From the cell containing the given text, extract its center point as [x, y] coordinate. 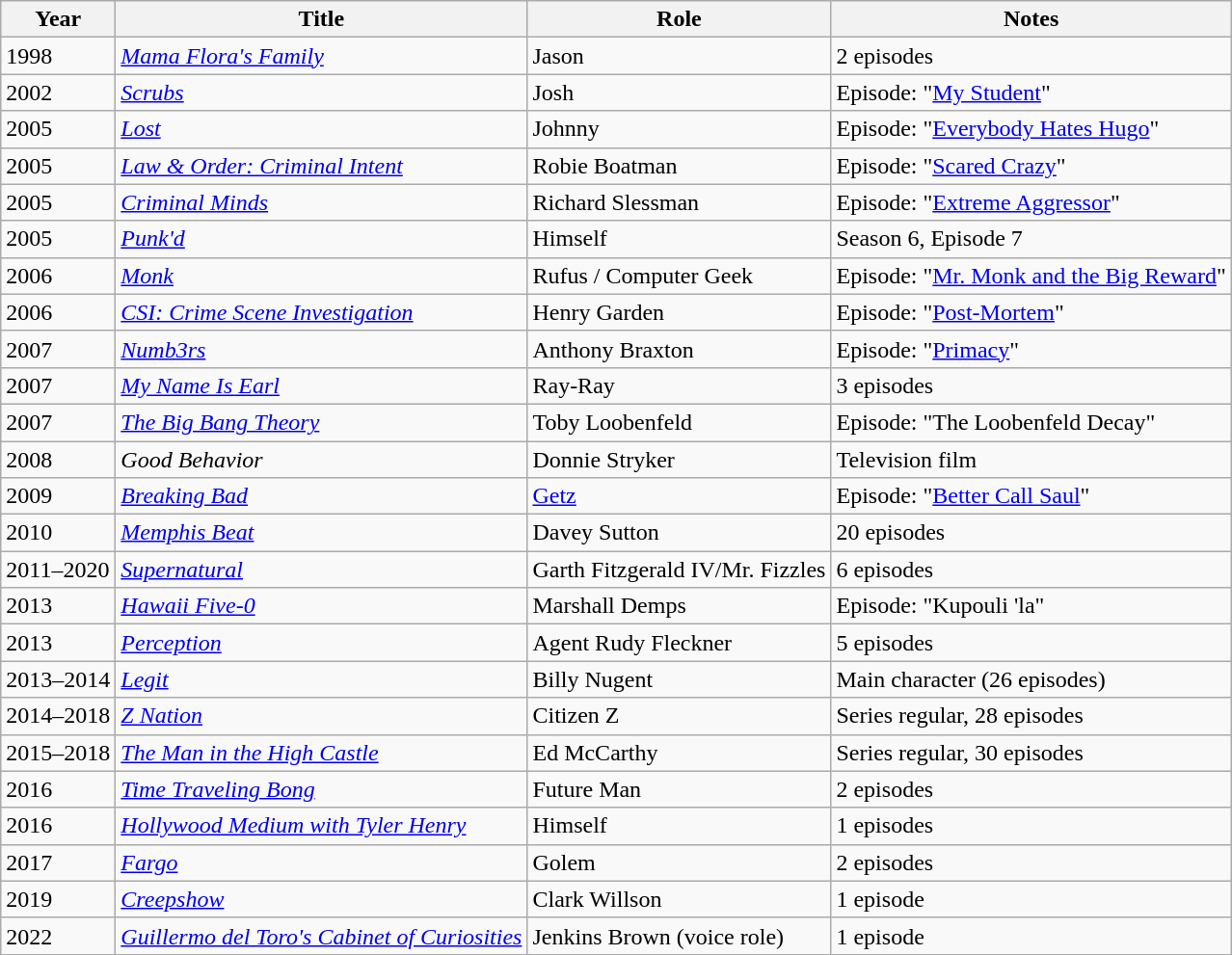
Davey Sutton [679, 533]
Golem [679, 862]
Jenkins Brown (voice role) [679, 936]
Lost [322, 129]
1 episodes [1031, 826]
Z Nation [322, 716]
2009 [58, 496]
Episode: "Scared Crazy" [1031, 166]
The Big Bang Theory [322, 422]
Monk [322, 276]
Guillermo del Toro's Cabinet of Curiosities [322, 936]
6 episodes [1031, 570]
2011–2020 [58, 570]
Toby Loobenfeld [679, 422]
2014–2018 [58, 716]
Mama Flora's Family [322, 56]
20 episodes [1031, 533]
2022 [58, 936]
2010 [58, 533]
2002 [58, 93]
CSI: Crime Scene Investigation [322, 312]
Title [322, 19]
Time Traveling Bong [322, 789]
Episode: "Kupouli 'la" [1031, 606]
Rufus / Computer Geek [679, 276]
2017 [58, 862]
Episode: "Extreme Aggressor" [1031, 202]
Citizen Z [679, 716]
Law & Order: Criminal Intent [322, 166]
Future Man [679, 789]
Numb3rs [322, 349]
Criminal Minds [322, 202]
My Name Is Earl [322, 385]
Robie Boatman [679, 166]
Scrubs [322, 93]
2015–2018 [58, 753]
Garth Fitzgerald IV/Mr. Fizzles [679, 570]
Ray-Ray [679, 385]
Good Behavior [322, 460]
5 episodes [1031, 643]
2013–2014 [58, 679]
The Man in the High Castle [322, 753]
Episode: "Primacy" [1031, 349]
Creepshow [322, 899]
Notes [1031, 19]
Clark Willson [679, 899]
Episode: "Post-Mortem" [1031, 312]
3 episodes [1031, 385]
2019 [58, 899]
Donnie Stryker [679, 460]
Josh [679, 93]
Main character (26 episodes) [1031, 679]
Television film [1031, 460]
Perception [322, 643]
Getz [679, 496]
Agent Rudy Fleckner [679, 643]
Year [58, 19]
Season 6, Episode 7 [1031, 239]
2008 [58, 460]
Episode: "The Loobenfeld Decay" [1031, 422]
Punk'd [322, 239]
Ed McCarthy [679, 753]
Fargo [322, 862]
Richard Slessman [679, 202]
Memphis Beat [322, 533]
Episode: "Mr. Monk and the Big Reward" [1031, 276]
Episode: "My Student" [1031, 93]
Jason [679, 56]
Johnny [679, 129]
Legit [322, 679]
Billy Nugent [679, 679]
Anthony Braxton [679, 349]
Marshall Demps [679, 606]
Episode: "Better Call Saul" [1031, 496]
Role [679, 19]
Series regular, 28 episodes [1031, 716]
Supernatural [322, 570]
Henry Garden [679, 312]
Hollywood Medium with Tyler Henry [322, 826]
Episode: "Everybody Hates Hugo" [1031, 129]
Hawaii Five-0 [322, 606]
Breaking Bad [322, 496]
1998 [58, 56]
Series regular, 30 episodes [1031, 753]
